Determine the [X, Y] coordinate at the center of the cell enclosing the given text.  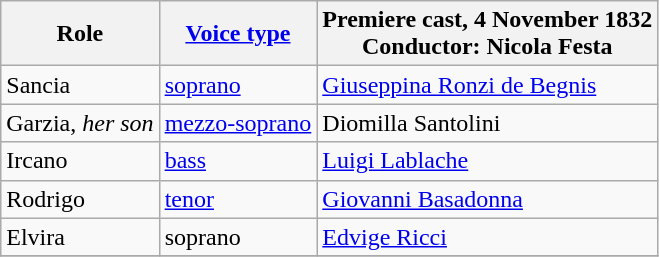
Luigi Lablache [488, 161]
Sancia [80, 85]
Role [80, 34]
Garzia, her son [80, 123]
tenor [238, 199]
Voice type [238, 34]
Ircano [80, 161]
Edvige Ricci [488, 237]
Elvira [80, 237]
Giovanni Basadonna [488, 199]
Rodrigo [80, 199]
Giuseppina Ronzi de Begnis [488, 85]
mezzo-soprano [238, 123]
Diomilla Santolini [488, 123]
Premiere cast, 4 November 1832Conductor: Nicola Festa [488, 34]
bass [238, 161]
